Find where the given text appears and provide that cell's center as [x, y] coordinate. 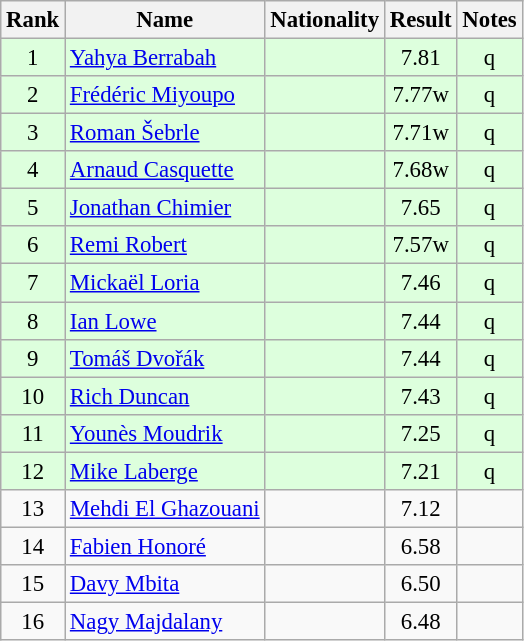
7.65 [420, 208]
6.48 [420, 621]
7.12 [420, 509]
7.71w [420, 133]
6.50 [420, 584]
Fabien Honoré [165, 546]
14 [33, 546]
Ian Lowe [165, 321]
Name [165, 20]
7 [33, 283]
12 [33, 471]
8 [33, 321]
Mickaël Loria [165, 283]
7.21 [420, 471]
4 [33, 170]
7.68w [420, 170]
9 [33, 358]
Arnaud Casquette [165, 170]
2 [33, 95]
5 [33, 208]
6.58 [420, 546]
Notes [490, 20]
7.43 [420, 396]
16 [33, 621]
Tomáš Dvořák [165, 358]
Result [420, 20]
1 [33, 58]
7.81 [420, 58]
15 [33, 584]
11 [33, 433]
10 [33, 396]
3 [33, 133]
Rich Duncan [165, 396]
7.57w [420, 245]
Roman Šebrle [165, 133]
Yahya Berrabah [165, 58]
Nagy Majdalany [165, 621]
7.25 [420, 433]
7.77w [420, 95]
Davy Mbita [165, 584]
Mehdi El Ghazouani [165, 509]
Younès Moudrik [165, 433]
Remi Robert [165, 245]
Mike Laberge [165, 471]
6 [33, 245]
7.46 [420, 283]
Rank [33, 20]
13 [33, 509]
Jonathan Chimier [165, 208]
Frédéric Miyoupo [165, 95]
Nationality [324, 20]
